Extract the [x, y] coordinate from the center of the cell holding the provided text.  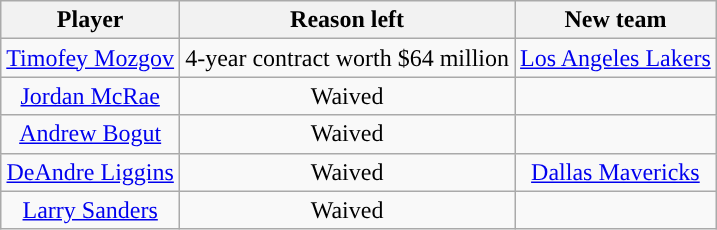
DeAndre Liggins [90, 172]
Reason left [348, 20]
4-year contract worth $64 million [348, 58]
Dallas Mavericks [616, 172]
Player [90, 20]
Timofey Mozgov [90, 58]
Andrew Bogut [90, 134]
New team [616, 20]
Larry Sanders [90, 210]
Los Angeles Lakers [616, 58]
Jordan McRae [90, 96]
